Return the [x, y] coordinate for the center point of the cell that contains the specified text.  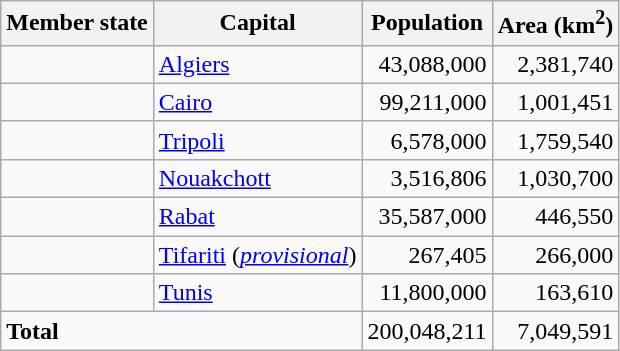
11,800,000 [427, 293]
7,049,591 [556, 331]
99,211,000 [427, 102]
Algiers [258, 64]
Tifariti (provisional) [258, 255]
267,405 [427, 255]
1,001,451 [556, 102]
3,516,806 [427, 178]
1,030,700 [556, 178]
Total [182, 331]
Population [427, 24]
2,381,740 [556, 64]
Tunis [258, 293]
Area (km2) [556, 24]
Nouakchott [258, 178]
163,610 [556, 293]
Capital [258, 24]
35,587,000 [427, 217]
200,048,211 [427, 331]
Member state [78, 24]
266,000 [556, 255]
Tripoli [258, 140]
1,759,540 [556, 140]
43,088,000 [427, 64]
Rabat [258, 217]
Cairo [258, 102]
446,550 [556, 217]
6,578,000 [427, 140]
